Return the (x, y) coordinate for the center point of the cell that contains the specified text.  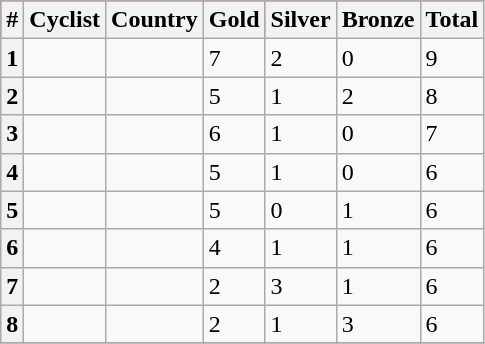
# (12, 20)
Country (155, 20)
Bronze (378, 20)
9 (452, 58)
Silver (300, 20)
Cyclist (65, 20)
Gold (234, 20)
Total (452, 20)
